From the cell containing the given text, extract its center point as (x, y) coordinate. 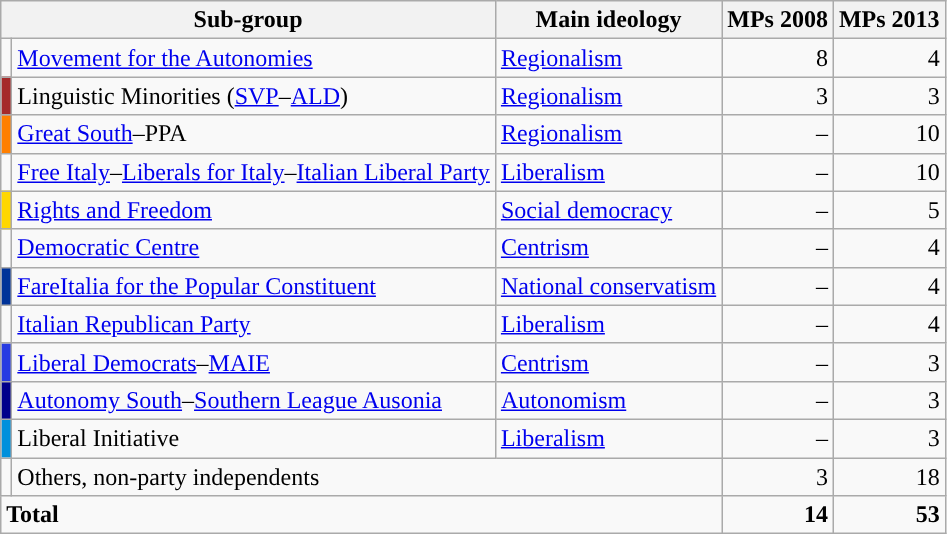
National conservatism (608, 286)
14 (778, 515)
Free Italy–Liberals for Italy–Italian Liberal Party (254, 172)
Great South–PPA (254, 134)
Sub-group (248, 20)
8 (778, 58)
Linguistic Minorities (SVP–ALD) (254, 96)
Others, non-party independents (367, 477)
Autonomy South–Southern League Ausonia (254, 400)
Main ideology (608, 20)
Autonomism (608, 400)
53 (889, 515)
Liberal Democrats–MAIE (254, 362)
Democratic Centre (254, 248)
Italian Republican Party (254, 324)
Total (362, 515)
MPs 2013 (889, 20)
MPs 2008 (778, 20)
Liberal Initiative (254, 438)
Social democracy (608, 210)
18 (889, 477)
Movement for the Autonomies (254, 58)
Rights and Freedom (254, 210)
FareItalia for the Popular Constituent (254, 286)
5 (889, 210)
